Return [X, Y] of the center of cell containing provided text 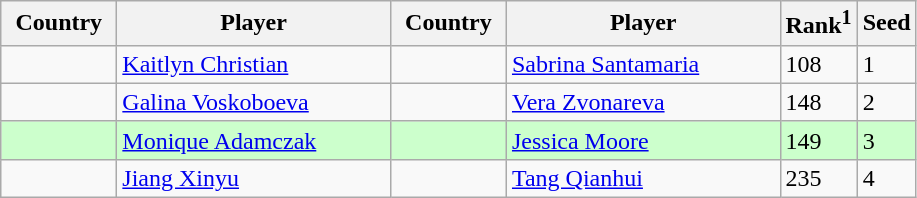
Vera Zvonareva [643, 102]
Seed [886, 24]
4 [886, 178]
1 [886, 64]
149 [818, 140]
Kaitlyn Christian [254, 64]
Tang Qianhui [643, 178]
108 [818, 64]
Sabrina Santamaria [643, 64]
Monique Adamczak [254, 140]
Galina Voskoboeva [254, 102]
148 [818, 102]
Jiang Xinyu [254, 178]
Jessica Moore [643, 140]
Rank1 [818, 24]
3 [886, 140]
235 [818, 178]
2 [886, 102]
